Determine the [X, Y] coordinate at the center of the cell enclosing the given text.  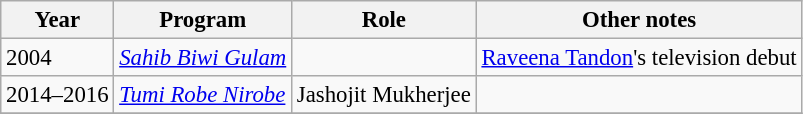
Other notes [639, 20]
Sahib Biwi Gulam [203, 58]
2004 [58, 58]
2014–2016 [58, 95]
Jashojit Mukherjee [384, 95]
Role [384, 20]
Tumi Robe Nirobe [203, 95]
Year [58, 20]
Raveena Tandon's television debut [639, 58]
Program [203, 20]
